Provide the [x, y] coordinate of the cell's center where the given text is located.  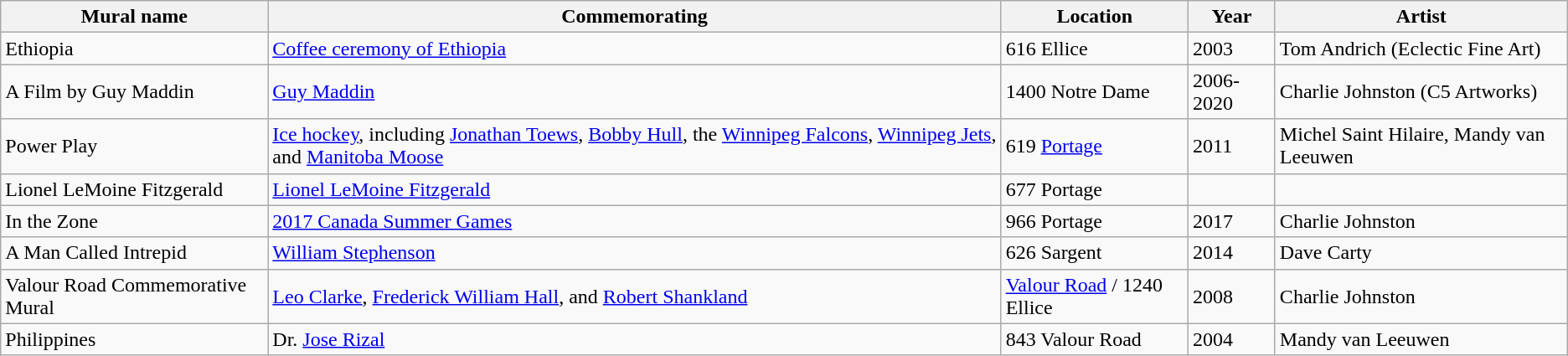
Mural name [134, 17]
In the Zone [134, 221]
Commemorating [635, 17]
619 Portage [1094, 146]
843 Valour Road [1094, 339]
626 Sargent [1094, 253]
Coffee ceremony of Ethiopia [635, 49]
2006-2020 [1231, 92]
A Film by Guy Maddin [134, 92]
A Man Called Intrepid [134, 253]
Ethiopia [134, 49]
616 Ellice [1094, 49]
Location [1094, 17]
Year [1231, 17]
677 Portage [1094, 189]
Mandy van Leeuwen [1421, 339]
2003 [1231, 49]
Valour Road Commemorative Mural [134, 297]
Valour Road / 1240 Ellice [1094, 297]
2017 Canada Summer Games [635, 221]
1400 Notre Dame [1094, 92]
2011 [1231, 146]
2017 [1231, 221]
Power Play [134, 146]
Leo Clarke, Frederick William Hall, and Robert Shankland [635, 297]
2014 [1231, 253]
2004 [1231, 339]
Ice hockey, including Jonathan Toews, Bobby Hull, the Winnipeg Falcons, Winnipeg Jets, and Manitoba Moose [635, 146]
Dr. Jose Rizal [635, 339]
Dave Carty [1421, 253]
Philippines [134, 339]
Michel Saint Hilaire, Mandy van Leeuwen [1421, 146]
Charlie Johnston (C5 Artworks) [1421, 92]
Artist [1421, 17]
William Stephenson [635, 253]
966 Portage [1094, 221]
Guy Maddin [635, 92]
Tom Andrich (Eclectic Fine Art) [1421, 49]
2008 [1231, 297]
